Detect which cell encompasses the target text, then output its (x, y) center coordinate. 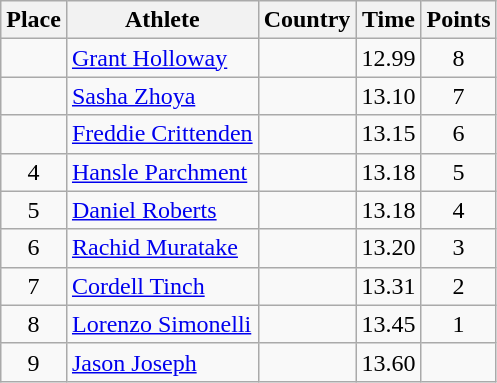
Grant Holloway (162, 58)
13.20 (388, 248)
2 (458, 286)
Sasha Zhoya (162, 96)
Freddie Crittenden (162, 134)
Hansle Parchment (162, 172)
13.10 (388, 96)
12.99 (388, 58)
Daniel Roberts (162, 210)
13.31 (388, 286)
Jason Joseph (162, 362)
13.15 (388, 134)
Lorenzo Simonelli (162, 324)
13.45 (388, 324)
Country (307, 20)
3 (458, 248)
1 (458, 324)
Place (34, 20)
Athlete (162, 20)
Points (458, 20)
Rachid Muratake (162, 248)
9 (34, 362)
Cordell Tinch (162, 286)
13.60 (388, 362)
Time (388, 20)
